Detect which cell encompasses the target text, then output its (X, Y) center coordinate. 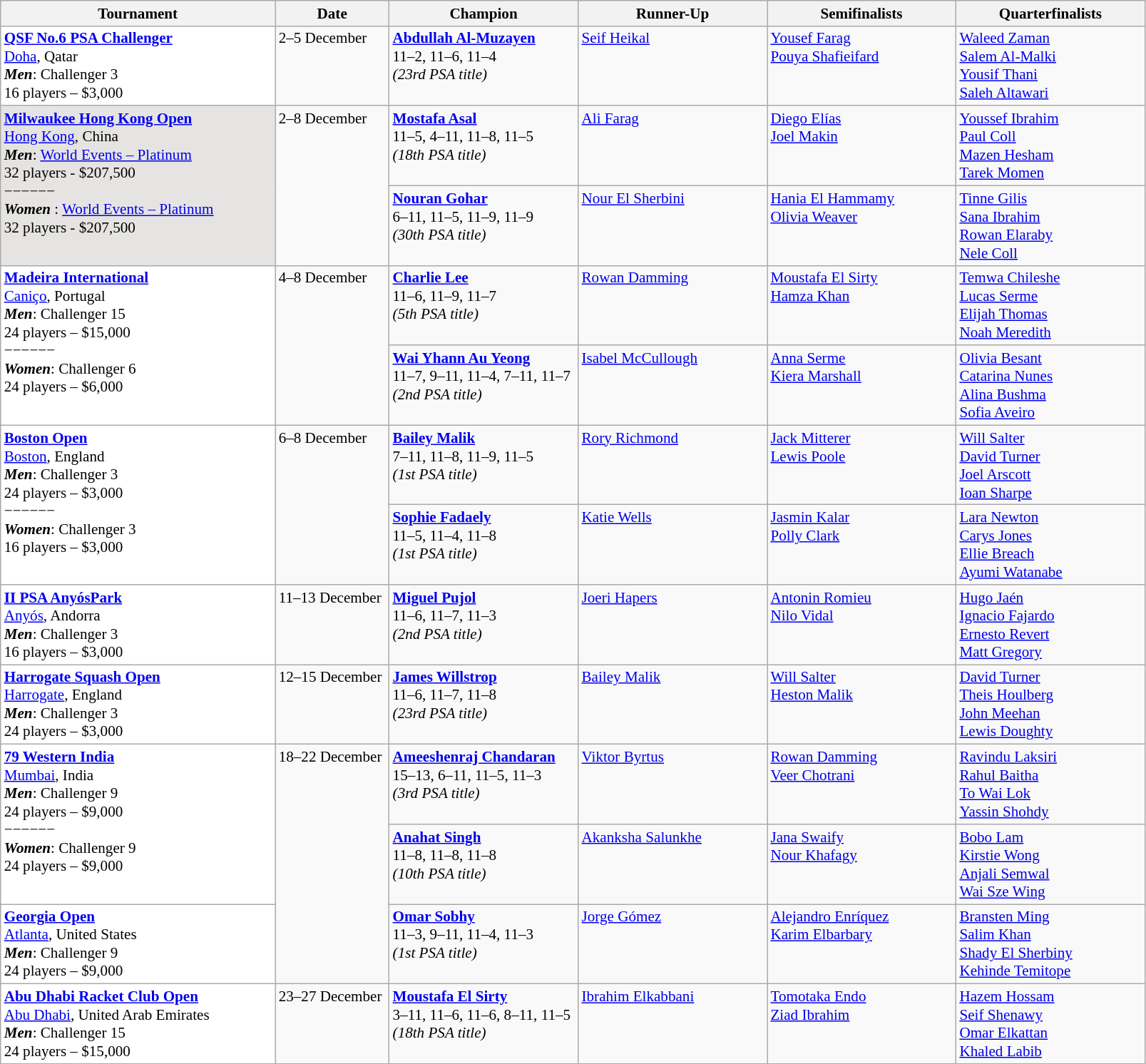
Olivia Besant Catarina Nunes Alina Bushma Sofia Aveiro (1050, 385)
12–15 December (332, 705)
Jorge Gómez (673, 944)
Diego Elías Joel Makin (861, 145)
Ali Farag (673, 145)
Yousef Farag Pouya Shafieifard (861, 66)
Date (332, 13)
Tinne Gilis Sana Ibrahim Rowan Elaraby Nele Coll (1050, 225)
Hugo Jaén Ignacio Fajardo Ernesto Revert Matt Gregory (1050, 625)
2–5 December (332, 66)
Semifinalists (861, 13)
Sophie Fadaely11–5, 11–4, 11–8(1st PSA title) (484, 545)
Tournament (138, 13)
Temwa Chileshe Lucas Serme Elijah Thomas Noah Meredith (1050, 305)
Ameeshenraj Chandaran15–13, 6–11, 11–5, 11–3(3rd PSA title) (484, 784)
Will Salter David Turner Joel Arscott Ioan Sharpe (1050, 465)
Madeira International Caniço, PortugalMen: Challenger 1524 players – $15,000−−−−−−Women: Challenger 624 players – $6,000 (138, 345)
Waleed Zaman Salem Al-Malki Yousif Thani Saleh Altawari (1050, 66)
Nouran Gohar6–11, 11–5, 11–9, 11–9(30th PSA title) (484, 225)
Nour El Sherbini (673, 225)
Alejandro Enríquez Karim Elbarbary (861, 944)
Rory Richmond (673, 465)
Bailey Malik (673, 705)
II PSA AnyósPark Anyós, AndorraMen: Challenger 316 players – $3,000 (138, 625)
Charlie Lee11–6, 11–9, 11–7(5th PSA title) (484, 305)
Ravindu Laksiri Rahul Baitha To Wai Lok Yassin Shohdy (1050, 784)
Bransten Ming Salim Khan Shady El Sherbiny Kehinde Temitope (1050, 944)
Lara Newton Carys Jones Ellie Breach Ayumi Watanabe (1050, 545)
Jack Mitterer Lewis Poole (861, 465)
James Willstrop11–6, 11–7, 11–8(23rd PSA title) (484, 705)
Jana Swaify Nour Khafagy (861, 864)
Viktor Byrtus (673, 784)
Seif Heikal (673, 66)
David Turner Theis Houlberg John Meehan Lewis Doughty (1050, 705)
Will Salter Heston Malik (861, 705)
23–27 December (332, 1024)
QSF No.6 PSA Challenger Doha, QatarMen: Challenger 316 players – $3,000 (138, 66)
Antonin Romieu Nilo Vidal (861, 625)
Moustafa El Sirty3–11, 11–6, 11–6, 8–11, 11–5(18th PSA title) (484, 1024)
Quarterfinalists (1050, 13)
Georgia Open Atlanta, United StatesMen: Challenger 924 players – $9,000 (138, 944)
Anna Serme Kiera Marshall (861, 385)
2–8 December (332, 185)
18–22 December (332, 864)
Hazem Hossam Seif Shenawy Omar Elkattan Khaled Labib (1050, 1024)
Milwaukee Hong Kong Open Hong Kong, ChinaMen: World Events – Platinum32 players - $207,500−−−−−− Women : World Events – Platinum32 players - $207,500 (138, 185)
Wai Yhann Au Yeong11–7, 9–11, 11–4, 7–11, 11–7(2nd PSA title) (484, 385)
Youssef Ibrahim Paul Coll Mazen Hesham Tarek Momen (1050, 145)
Hania El Hammamy Olivia Weaver (861, 225)
Mostafa Asal11–5, 4–11, 11–8, 11–5(18th PSA title) (484, 145)
Isabel McCullough (673, 385)
4–8 December (332, 345)
Akanksha Salunkhe (673, 864)
Boston Open Boston, EnglandMen: Challenger 324 players – $3,000−−−−−−Women: Challenger 316 players – $3,000 (138, 505)
Abdullah Al-Muzayen11–2, 11–6, 11–4(23rd PSA title) (484, 66)
Harrogate Squash Open Harrogate, EnglandMen: Challenger 324 players – $3,000 (138, 705)
Bobo Lam Kirstie Wong Anjali Semwal Wai Sze Wing (1050, 864)
11–13 December (332, 625)
Omar Sobhy11–3, 9–11, 11–4, 11–3(1st PSA title) (484, 944)
Jasmin Kalar Polly Clark (861, 545)
Ibrahim Elkabbani (673, 1024)
Tomotaka Endo Ziad Ibrahim (861, 1024)
Katie Wells (673, 545)
Rowan Damming Veer Chotrani (861, 784)
Rowan Damming (673, 305)
Anahat Singh11–8, 11–8, 11–8(10th PSA title) (484, 864)
Champion (484, 13)
Moustafa El Sirty Hamza Khan (861, 305)
Runner-Up (673, 13)
Abu Dhabi Racket Club Open Abu Dhabi, United Arab EmiratesMen: Challenger 1524 players – $15,000 (138, 1024)
79 Western India Mumbai, IndiaMen: Challenger 924 players – $9,000−−−−−−Women: Challenger 924 players – $9,000 (138, 824)
Joeri Hapers (673, 625)
6–8 December (332, 505)
Bailey Malik7–11, 11–8, 11–9, 11–5(1st PSA title) (484, 465)
Miguel Pujol11–6, 11–7, 11–3(2nd PSA title) (484, 625)
